For the text-containing cell, return its midpoint in (x, y) coordinate format. 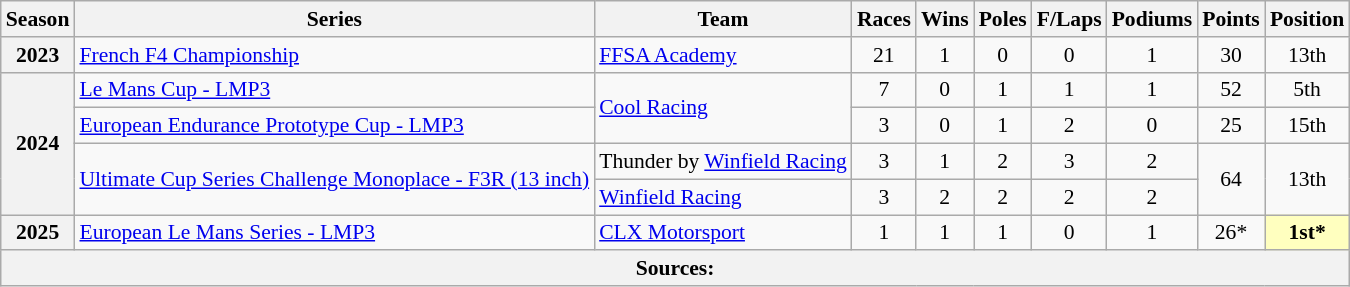
European Le Mans Series - LMP3 (334, 233)
Poles (1003, 19)
30 (1231, 55)
26* (1231, 233)
2025 (38, 233)
64 (1231, 180)
Le Mans Cup - LMP3 (334, 90)
15th (1307, 126)
French F4 Championship (334, 55)
2023 (38, 55)
2024 (38, 143)
5th (1307, 90)
7 (884, 90)
Season (38, 19)
Team (723, 19)
FFSA Academy (723, 55)
Ultimate Cup Series Challenge Monoplace - F3R (13 inch) (334, 180)
F/Laps (1070, 19)
Winfield Racing (723, 197)
Series (334, 19)
25 (1231, 126)
Thunder by Winfield Racing (723, 162)
Wins (945, 19)
Cool Racing (723, 108)
52 (1231, 90)
Podiums (1152, 19)
CLX Motorsport (723, 233)
Points (1231, 19)
Races (884, 19)
Sources: (676, 269)
21 (884, 55)
Position (1307, 19)
European Endurance Prototype Cup - LMP3 (334, 126)
1st* (1307, 233)
